Locate the cell with the specified text and output its [x, y] center coordinate. 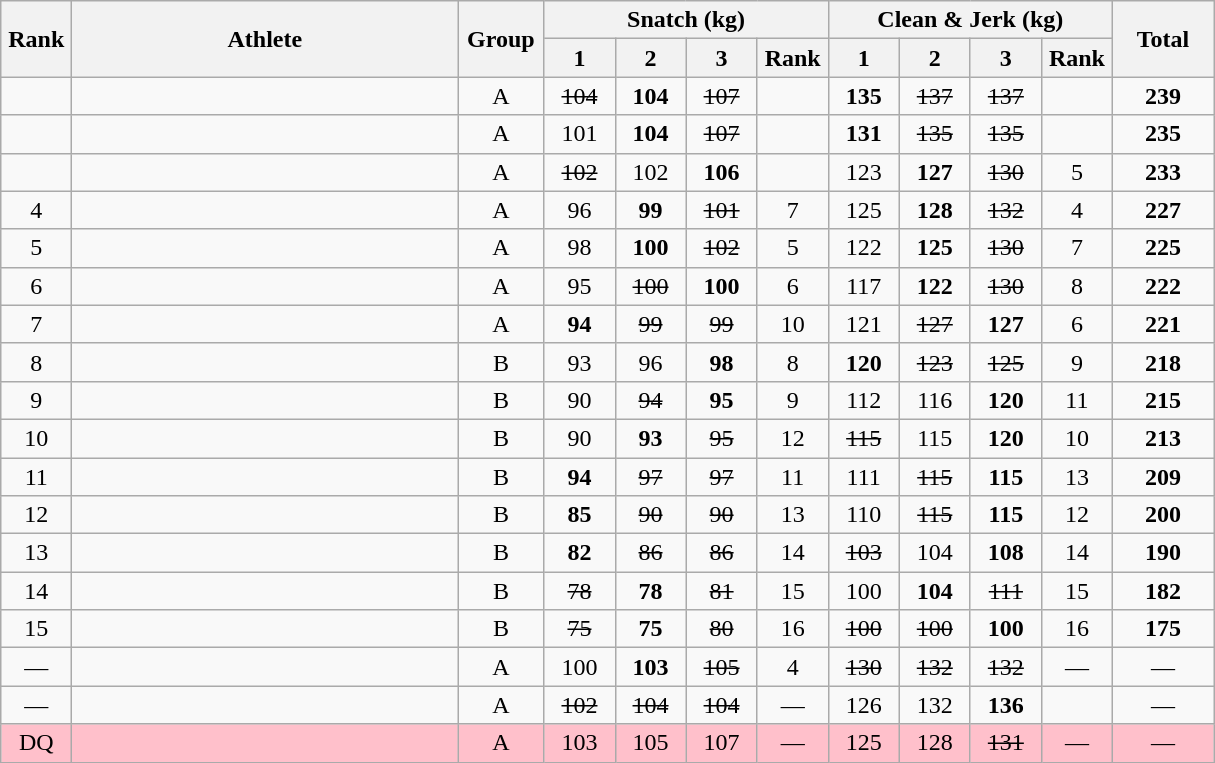
221 [1162, 324]
235 [1162, 134]
126 [864, 705]
233 [1162, 172]
218 [1162, 362]
227 [1162, 210]
82 [580, 553]
121 [864, 324]
DQ [36, 743]
Athlete [265, 39]
110 [864, 515]
Clean & Jerk (kg) [970, 20]
215 [1162, 400]
85 [580, 515]
Snatch (kg) [686, 20]
112 [864, 400]
80 [722, 629]
108 [1006, 553]
116 [934, 400]
182 [1162, 591]
200 [1162, 515]
Group [501, 39]
175 [1162, 629]
190 [1162, 553]
81 [722, 591]
209 [1162, 477]
213 [1162, 438]
117 [864, 286]
222 [1162, 286]
Total [1162, 39]
136 [1006, 705]
106 [722, 172]
225 [1162, 248]
239 [1162, 96]
